Output the [X, Y] coordinate of the center of the cell containing the given text.  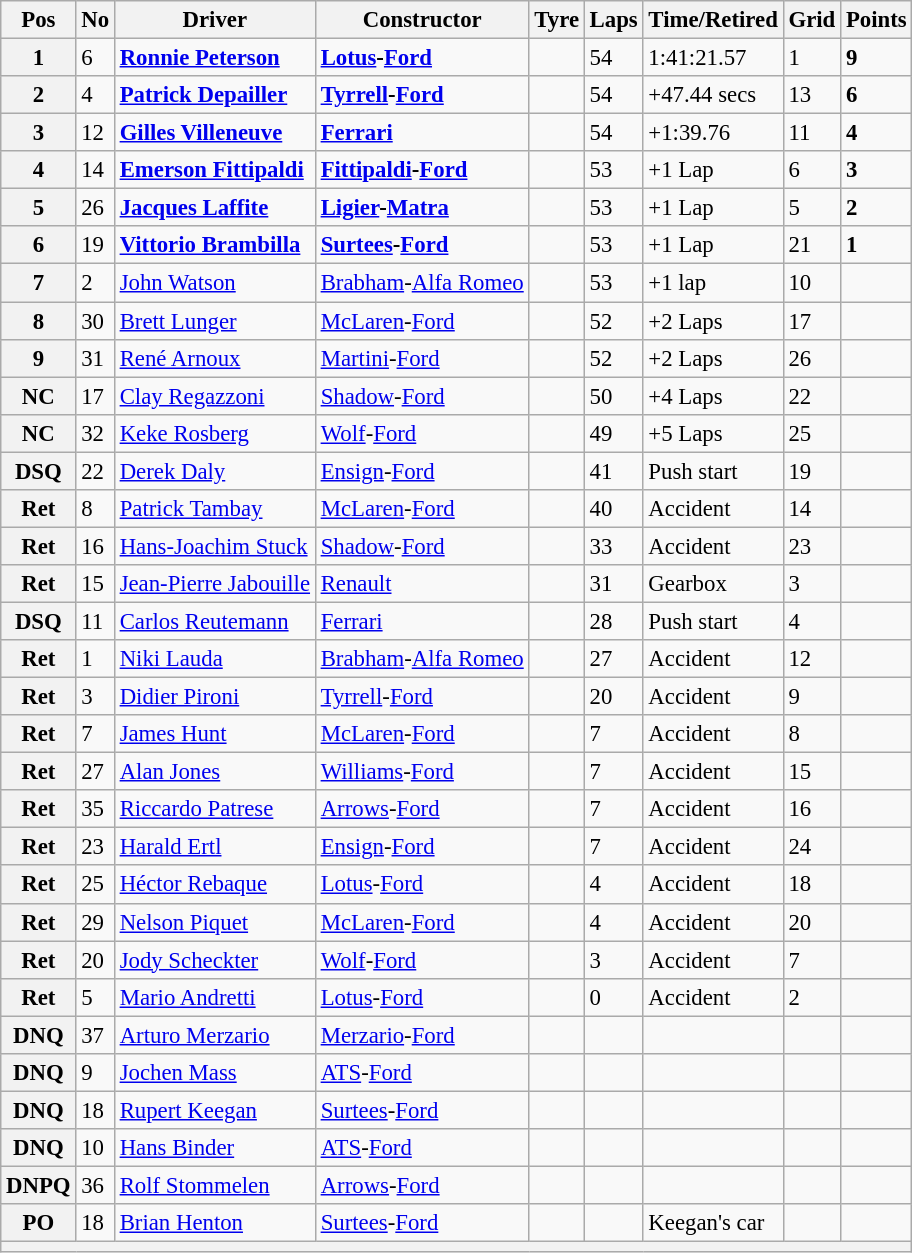
Jody Scheckter [214, 960]
Laps [614, 20]
Williams-Ford [422, 772]
Keegan's car [713, 1223]
Carlos Reutemann [214, 621]
41 [614, 471]
28 [614, 621]
24 [812, 847]
36 [95, 1185]
49 [614, 433]
Points [876, 20]
35 [95, 809]
Nelson Piquet [214, 922]
0 [614, 997]
Emerson Fittipaldi [214, 170]
Clay Regazzoni [214, 396]
René Arnoux [214, 358]
+1:39.76 [713, 133]
DNPQ [38, 1185]
13 [812, 95]
Jochen Mass [214, 1073]
37 [95, 1035]
Vittorio Brambilla [214, 245]
Brett Lunger [214, 321]
Gearbox [713, 584]
Hans-Joachim Stuck [214, 546]
+1 lap [713, 283]
+47.44 secs [713, 95]
James Hunt [214, 734]
30 [95, 321]
Arturo Merzario [214, 1035]
John Watson [214, 283]
33 [614, 546]
Harald Ertl [214, 847]
Brian Henton [214, 1223]
Renault [422, 584]
Fittipaldi-Ford [422, 170]
Time/Retired [713, 20]
Constructor [422, 20]
Riccardo Patrese [214, 809]
29 [95, 922]
Keke Rosberg [214, 433]
Martini-Ford [422, 358]
Mario Andretti [214, 997]
Ligier-Matra [422, 208]
Hans Binder [214, 1148]
Pos [38, 20]
Patrick Tambay [214, 509]
Derek Daly [214, 471]
Jean-Pierre Jabouille [214, 584]
40 [614, 509]
No [95, 20]
Ronnie Peterson [214, 58]
Didier Pironi [214, 697]
Rupert Keegan [214, 1110]
Rolf Stommelen [214, 1185]
1:41:21.57 [713, 58]
Alan Jones [214, 772]
Gilles Villeneuve [214, 133]
Jacques Laffite [214, 208]
PO [38, 1223]
Héctor Rebaque [214, 885]
21 [812, 245]
Merzario-Ford [422, 1035]
Patrick Depailler [214, 95]
50 [614, 396]
+4 Laps [713, 396]
Tyre [556, 20]
32 [95, 433]
Niki Lauda [214, 659]
Driver [214, 20]
Grid [812, 20]
+5 Laps [713, 433]
